From the cell containing the given text, extract its center point as (X, Y) coordinate. 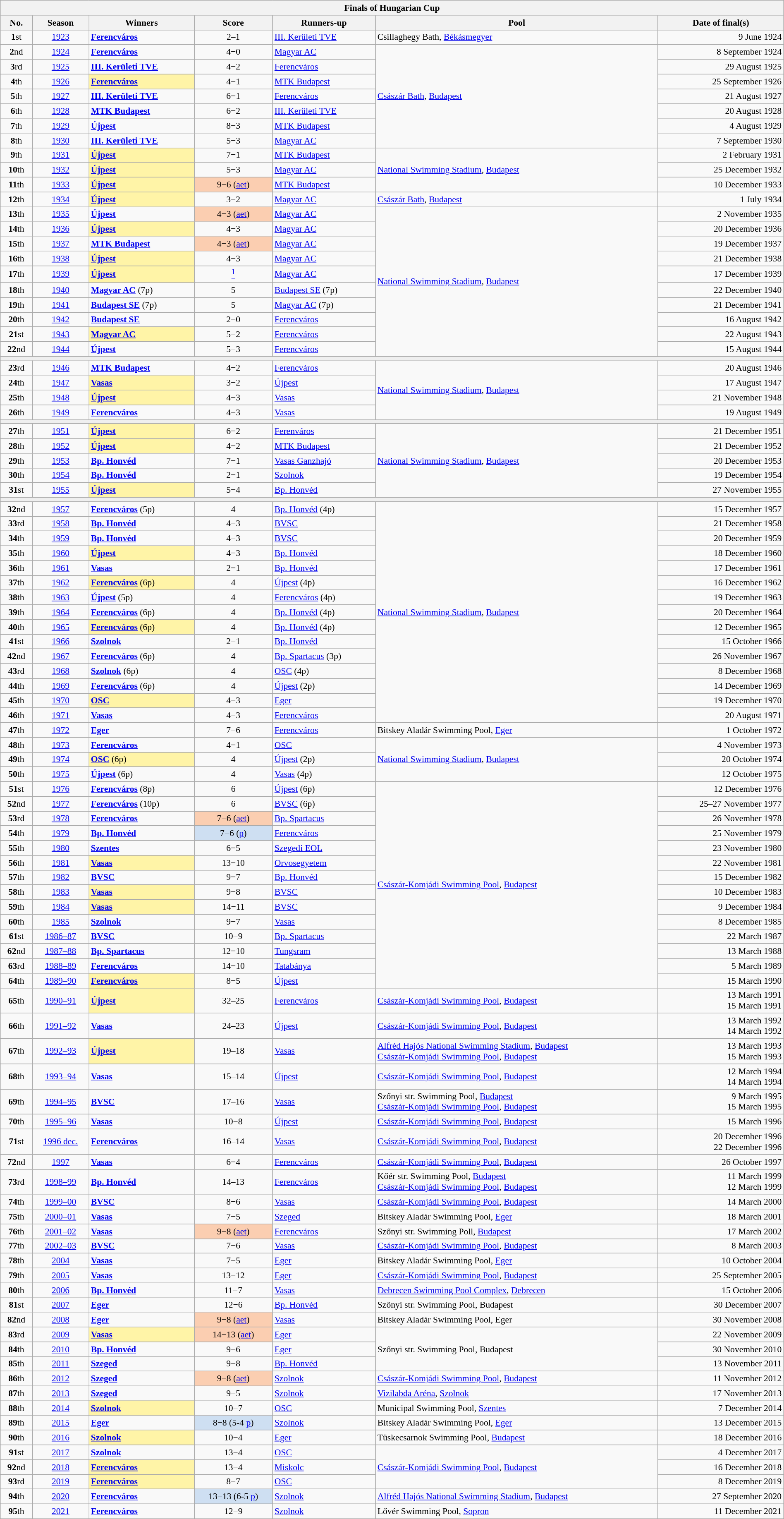
9 March 199515 March 1995 (721, 1102)
20th (17, 320)
19 December 1954 (721, 475)
1982 (60, 877)
41st (17, 642)
1930 (60, 141)
Vasas Ganzhajó (324, 461)
1987–88 (60, 951)
16th (17, 259)
92nd (17, 1467)
22 November 2009 (721, 1335)
1931 (60, 155)
35th (17, 553)
13−10 (233, 863)
1984 (60, 907)
84th (17, 1349)
15 October 1966 (721, 642)
57th (17, 877)
2−0 (233, 320)
1998–99 (60, 1181)
21 November 1948 (721, 398)
Budapest SE (141, 320)
72nd (17, 1162)
20 December 1964 (721, 612)
8−8 (5-4 p) (233, 1423)
22 August 1943 (721, 335)
1934 (60, 199)
11th (17, 185)
4 August 1929 (721, 126)
1953 (60, 461)
1944 (60, 349)
13−13 (6-5 p) (233, 1497)
25–27 November 1977 (721, 804)
12−9 (233, 1512)
24–23 (233, 1026)
17–16 (233, 1102)
1937 (60, 244)
1941 (60, 305)
11−7 (233, 1290)
81st (17, 1305)
7−6 (aet) (233, 819)
59th (17, 907)
1943 (60, 335)
1995–96 (60, 1122)
26th (17, 412)
9−5 (233, 1394)
12−6 (233, 1305)
4 December 2017 (721, 1452)
20 August 1946 (721, 368)
65th (17, 1000)
32–25 (233, 1000)
17 December 1939 (721, 274)
26 October 1997 (721, 1162)
1926 (60, 81)
2018 (60, 1467)
1964 (60, 612)
15 March 1996 (721, 1122)
Debrecen Swimming Pool Complex, Debrecen (517, 1290)
25 September 2005 (721, 1276)
16 August 1942 (721, 320)
13−12 (233, 1276)
88th (17, 1408)
1959 (60, 539)
8 December 1985 (721, 922)
OSC (6p) (141, 759)
67th (17, 1052)
5−2 (233, 335)
2014 (60, 1408)
26 November 1978 (721, 819)
14−11 (233, 907)
70th (17, 1122)
1952 (60, 446)
1925 (60, 67)
24th (17, 383)
1 July 1934 (721, 199)
1st (17, 37)
1962 (60, 583)
15 October 2006 (721, 1290)
2016 (60, 1438)
1977 (60, 804)
13 November 2011 (721, 1364)
15 March 1990 (721, 981)
21 December 1938 (721, 259)
6−4 (233, 1162)
50th (17, 774)
2009 (60, 1335)
11 March 199912 March 1999 (721, 1181)
1978 (60, 819)
19 December 1970 (721, 701)
1973 (60, 745)
Winners (141, 23)
1939 (60, 274)
22 December 1940 (721, 290)
56th (17, 863)
18th (17, 290)
21 December 1951 (721, 431)
1988–89 (60, 966)
1949 (60, 412)
7 December 2014 (721, 1408)
14–13 (233, 1181)
46th (17, 716)
8−5 (233, 981)
7−6 (p) (233, 834)
8−7 (233, 1482)
22 November 1981 (721, 863)
Ferencváros (10p) (141, 804)
1960 (60, 553)
30 November 2010 (721, 1349)
2012 (60, 1379)
1983 (60, 892)
14 December 1969 (721, 686)
Szentes (141, 848)
3rd (17, 67)
1 October 1972 (721, 730)
37th (17, 583)
78th (17, 1261)
1957 (60, 509)
2 February 1931 (721, 155)
7 September 1930 (721, 141)
20 August 1971 (721, 716)
2013 (60, 1394)
27 September 2020 (721, 1497)
51st (17, 789)
73rd (17, 1181)
21 August 1927 (721, 96)
1981 (60, 863)
20 August 1928 (721, 111)
1972 (60, 730)
1938 (60, 259)
Szegedi EOL (324, 848)
Ferencváros (4p) (324, 598)
2nd (17, 52)
7th (17, 126)
31st (17, 490)
4−0 (233, 52)
85th (17, 1364)
2006 (60, 1290)
27th (17, 431)
79th (17, 1276)
15 December 1957 (721, 509)
61st (17, 937)
21 December 1958 (721, 524)
6−5 (233, 848)
Pool (517, 23)
5−4 (233, 490)
16–14 (233, 1142)
1967 (60, 656)
86th (17, 1379)
2007 (60, 1305)
22nd (17, 349)
1970 (60, 701)
1927 (60, 96)
9 June 1924 (721, 37)
18 December 1960 (721, 553)
14th (17, 229)
26 November 1967 (721, 656)
1963 (60, 598)
Szőnyi str. Swimming Pool, BudapestCsászár-Komjádi Swimming Pool, Budapest (517, 1102)
25 September 1926 (721, 81)
1966 (60, 642)
2005 (60, 1276)
Tüskecsarnok Swimming Pool, Budapest (517, 1438)
19 December 1963 (721, 598)
68th (17, 1076)
1980 (60, 848)
10 December 1983 (721, 892)
42nd (17, 656)
10−8 (233, 1122)
10−4 (233, 1438)
1924 (60, 52)
71st (17, 1142)
10 December 1933 (721, 185)
2017 (60, 1452)
11 December 2021 (721, 1512)
16 December 2018 (721, 1467)
1 (233, 274)
80th (17, 1290)
10th (17, 170)
60th (17, 922)
Season (60, 23)
30th (17, 475)
1979 (60, 834)
8 September 1924 (721, 52)
1974 (60, 759)
52nd (17, 804)
2000–01 (60, 1217)
9−6 (aet) (233, 185)
Score (233, 23)
20 October 1974 (721, 759)
8−3 (233, 126)
1996 dec. (60, 1142)
1948 (60, 398)
1986–87 (60, 937)
Runners-up (324, 23)
30 November 2008 (721, 1320)
12 October 1975 (721, 774)
13 December 2015 (721, 1423)
18 December 2016 (721, 1438)
36th (17, 568)
94th (17, 1497)
55th (17, 848)
19–18 (233, 1052)
1928 (60, 111)
1975 (60, 774)
20 December 1959 (721, 539)
89th (17, 1423)
64th (17, 981)
17th (17, 274)
2 November 1935 (721, 214)
19 August 1949 (721, 412)
Date of final(s) (721, 23)
18 March 2001 (721, 1217)
33rd (17, 524)
17 August 1947 (721, 383)
25th (17, 398)
13 March 199115 March 1991 (721, 1000)
83rd (17, 1335)
6th (17, 111)
21 December 1952 (721, 446)
32nd (17, 509)
12 December 1965 (721, 627)
14 March 2000 (721, 1202)
30 December 2007 (721, 1305)
1947 (60, 383)
2020 (60, 1497)
40th (17, 627)
1954 (60, 475)
29th (17, 461)
10 October 2004 (721, 1261)
1991–92 (60, 1026)
15–14 (233, 1076)
8 December 1968 (721, 671)
Vizilabda Aréna, Szolnok (517, 1394)
Municipal Swimming Pool, Szentes (517, 1408)
Finals of Hungarian Cup (392, 8)
Kőér str. Swimming Pool, BudapestCsászár-Komjádi Swimming Pool, Budapest (517, 1181)
20 December 1936 (721, 229)
49th (17, 759)
Alfréd Hajós National Swimming Stadium, BudapestCsászár-Komjádi Swimming Pool, Budapest (517, 1052)
21 December 1941 (721, 305)
1999–00 (60, 1202)
1936 (60, 229)
Újpest (4p) (324, 583)
Bp. Spartacus (3p) (324, 656)
12th (17, 199)
8 December 2019 (721, 1482)
1961 (60, 568)
Tungsram (324, 951)
1994–95 (60, 1102)
1976 (60, 789)
Lővér Swimming Pool, Sopron (517, 1512)
95th (17, 1512)
1993–94 (60, 1076)
93rd (17, 1482)
1968 (60, 671)
2015 (60, 1423)
1990–91 (60, 1000)
1929 (60, 126)
19th (17, 305)
1955 (60, 490)
20 December 199622 December 1996 (721, 1142)
4 November 1973 (721, 745)
1985 (60, 922)
13th (17, 214)
2010 (60, 1349)
90th (17, 1438)
17 March 2002 (721, 1231)
2019 (60, 1482)
27 November 1955 (721, 490)
2008 (60, 1320)
74th (17, 1202)
2004 (60, 1261)
12 December 1976 (721, 789)
38th (17, 598)
77th (17, 1246)
1958 (60, 524)
Szolnok (6p) (141, 671)
1940 (60, 290)
OSC (4p) (324, 671)
15 August 1944 (721, 349)
1992–93 (60, 1052)
13 March 1988 (721, 951)
12 March 199414 March 1994 (721, 1076)
19 December 1937 (721, 244)
66th (17, 1026)
63rd (17, 966)
1971 (60, 716)
48th (17, 745)
2–1 (233, 37)
1997 (60, 1162)
1946 (60, 368)
34th (17, 539)
16 December 1962 (721, 583)
1951 (60, 431)
23rd (17, 368)
Vasas (4p) (324, 774)
1969 (60, 686)
1935 (60, 214)
13 March 199214 March 1992 (721, 1026)
11 November 2012 (721, 1379)
8th (17, 141)
44th (17, 686)
20 December 1953 (721, 461)
Szőnyi str. Swimming Poll, Budapest (517, 1231)
9 December 1984 (721, 907)
82nd (17, 1320)
Ferencváros (8p) (141, 789)
17 November 2013 (721, 1394)
76th (17, 1231)
9th (17, 155)
1989–90 (60, 981)
1933 (60, 185)
47th (17, 730)
Alfréd Hajós National Swimming Stadium, Budapest (517, 1497)
39th (17, 612)
62nd (17, 951)
1923 (60, 37)
9−6 (233, 1349)
45th (17, 701)
2021 (60, 1512)
58th (17, 892)
75th (17, 1217)
10−9 (233, 937)
Ferenváros (324, 431)
22 March 1987 (721, 937)
5th (17, 96)
Miskolc (324, 1467)
2011 (60, 1364)
25 November 1979 (721, 834)
69th (17, 1102)
14−13 (aet) (233, 1335)
43rd (17, 671)
87th (17, 1394)
8−6 (233, 1202)
15th (17, 244)
Orvosegyetem (324, 863)
2001–02 (60, 1231)
12−10 (233, 951)
1965 (60, 627)
21st (17, 335)
10−7 (233, 1408)
BVSC (6p) (324, 804)
5 March 1989 (721, 966)
6−1 (233, 96)
2002–03 (60, 1246)
1942 (60, 320)
Csillaghegy Bath, Békásmegyer (517, 37)
1932 (60, 170)
Ferencváros (5p) (141, 509)
53rd (17, 819)
29 August 1925 (721, 67)
4th (17, 81)
15 December 1982 (721, 877)
54th (17, 834)
91st (17, 1452)
Újpest (5p) (141, 598)
8 March 2003 (721, 1246)
23 November 1980 (721, 848)
13 March 199315 March 1993 (721, 1052)
17 December 1961 (721, 568)
Tatabánya (324, 966)
28th (17, 446)
No. (17, 23)
25 December 1932 (721, 170)
14−10 (233, 966)
